Identify which cell holds the provided text, then report its (x, y) central coordinate. 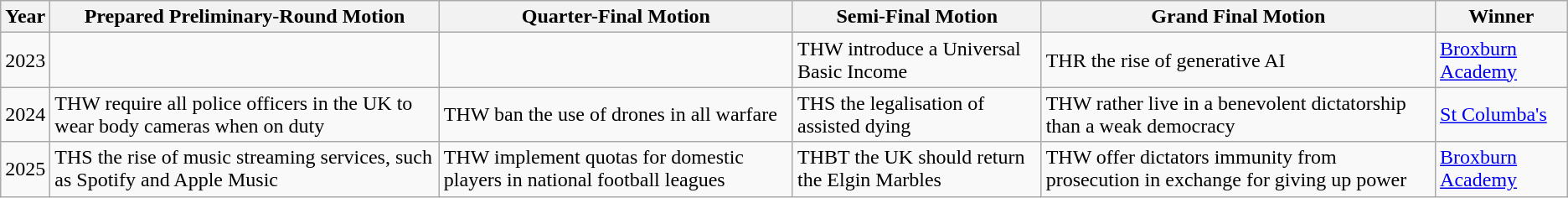
THW offer dictators immunity from prosecution in exchange for giving up power (1238, 169)
THS the rise of music streaming services, such as Spotify and Apple Music (245, 169)
THW implement quotas for domestic players in national football leagues (616, 169)
Quarter-Final Motion (616, 17)
2024 (25, 114)
St Columba's (1502, 114)
2025 (25, 169)
Semi-Final Motion (916, 17)
Year (25, 17)
Grand Final Motion (1238, 17)
Winner (1502, 17)
THW require all police officers in the UK to wear body cameras when on duty (245, 114)
Prepared Preliminary-Round Motion (245, 17)
2023 (25, 60)
THS the legalisation of assisted dying (916, 114)
THW ban the use of drones in all warfare (616, 114)
THR the rise of generative AI (1238, 60)
THW rather live in a benevolent dictatorship than a weak democracy (1238, 114)
THW introduce a Universal Basic Income (916, 60)
THBT the UK should return the Elgin Marbles (916, 169)
